Identify which cell holds the provided text, then report its [X, Y] central coordinate. 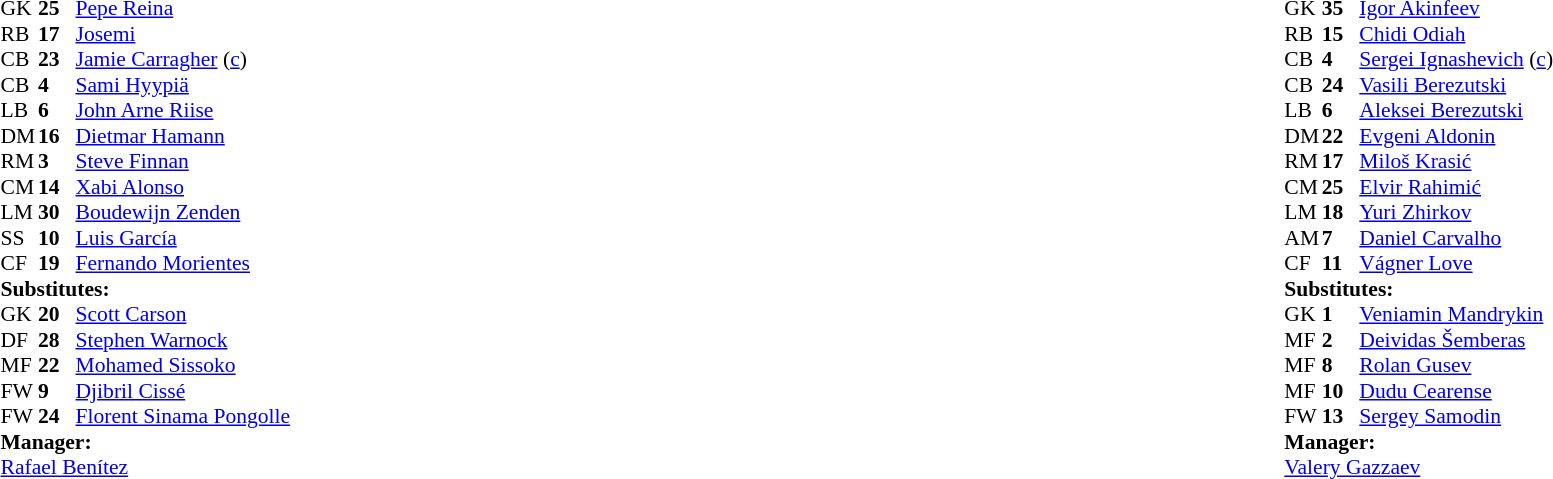
Sergei Ignashevich (c) [1456, 59]
Yuri Zhirkov [1456, 213]
AM [1303, 238]
25 [1341, 187]
Elvir Rahimić [1456, 187]
1 [1341, 315]
Xabi Alonso [184, 187]
15 [1341, 34]
Dietmar Hamann [184, 136]
Luis García [184, 238]
John Arne Riise [184, 111]
Florent Sinama Pongolle [184, 417]
8 [1341, 365]
Vasili Berezutski [1456, 85]
Evgeni Aldonin [1456, 136]
Miloš Krasić [1456, 161]
20 [57, 315]
Steve Finnan [184, 161]
30 [57, 213]
Daniel Carvalho [1456, 238]
Josemi [184, 34]
Chidi Odiah [1456, 34]
Rolan Gusev [1456, 365]
19 [57, 263]
Veniamin Mandrykin [1456, 315]
Sami Hyypiä [184, 85]
3 [57, 161]
Scott Carson [184, 315]
2 [1341, 340]
Jamie Carragher (c) [184, 59]
11 [1341, 263]
13 [1341, 417]
18 [1341, 213]
Dudu Cearense [1456, 391]
SS [19, 238]
Stephen Warnock [184, 340]
Djibril Cissé [184, 391]
14 [57, 187]
23 [57, 59]
Deividas Šemberas [1456, 340]
16 [57, 136]
Aleksei Berezutski [1456, 111]
9 [57, 391]
Sergey Samodin [1456, 417]
Boudewijn Zenden [184, 213]
Fernando Morientes [184, 263]
7 [1341, 238]
28 [57, 340]
Vágner Love [1456, 263]
DF [19, 340]
Mohamed Sissoko [184, 365]
